For the text-containing cell, return its midpoint in (x, y) coordinate format. 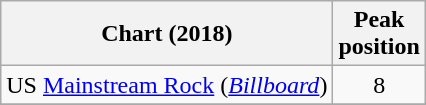
Chart (2018) (167, 34)
8 (379, 85)
Peakposition (379, 34)
US Mainstream Rock (Billboard) (167, 85)
